Return (x, y) of the center of cell containing provided text 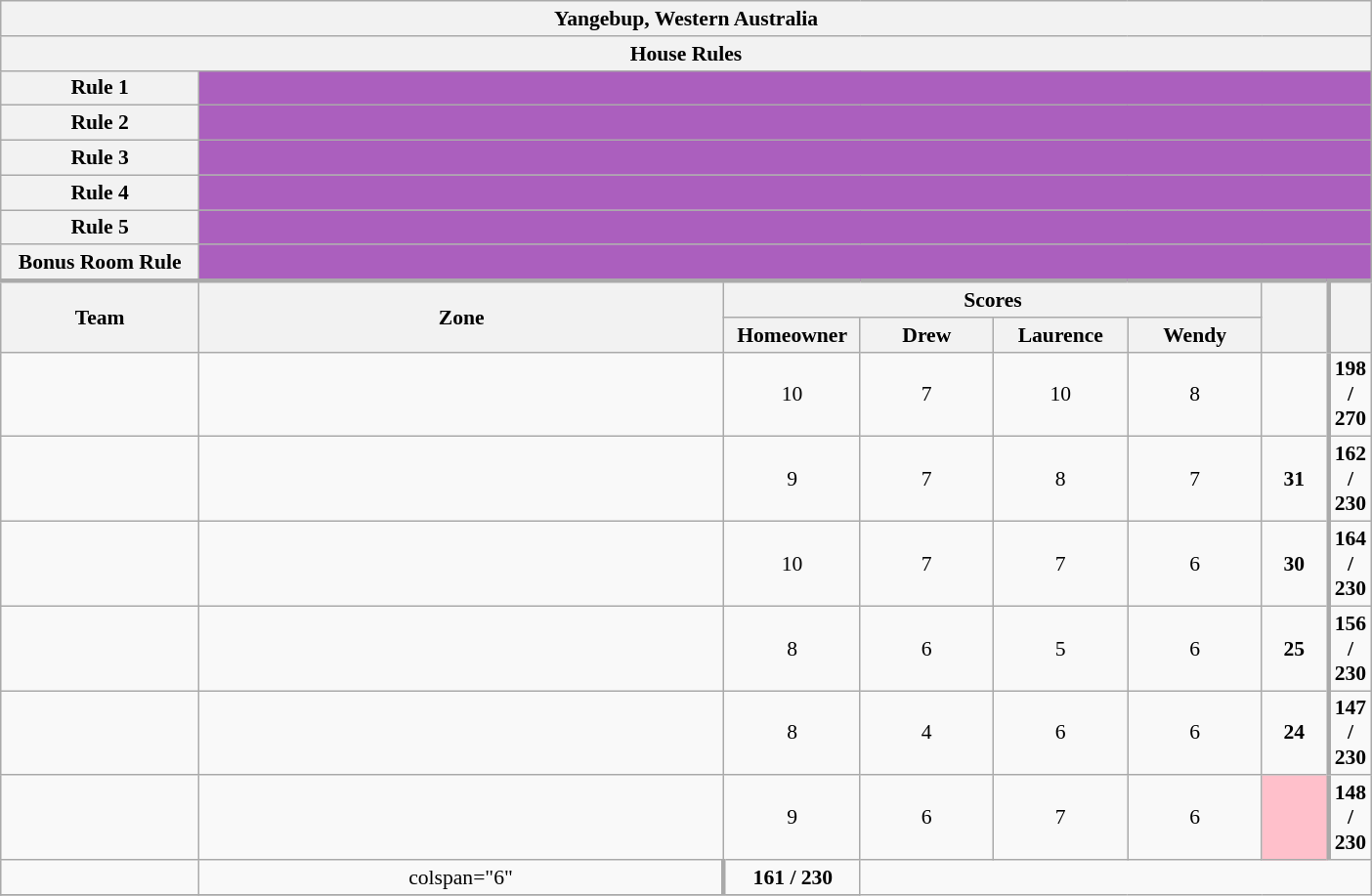
25 (1295, 649)
Rule 3 (100, 158)
162 / 230 (1350, 479)
Zone (461, 317)
30 (1295, 565)
161 / 230 (792, 877)
Yangebup, Western Australia (686, 19)
147 / 230 (1350, 733)
Rule 1 (100, 88)
Team (100, 317)
Laurence (1060, 335)
colspan="6" (461, 877)
Rule 4 (100, 192)
Drew (926, 335)
Bonus Room Rule (100, 264)
Rule 2 (100, 123)
198 / 270 (1350, 395)
156 / 230 (1350, 649)
Scores (993, 299)
4 (926, 733)
148 / 230 (1350, 819)
Wendy (1194, 335)
31 (1295, 479)
Rule 5 (100, 228)
House Rules (686, 54)
Homeowner (792, 335)
24 (1295, 733)
164 / 230 (1350, 565)
5 (1060, 649)
